Capture the cell that displays the provided text and extract its (X, Y) central coordinate. 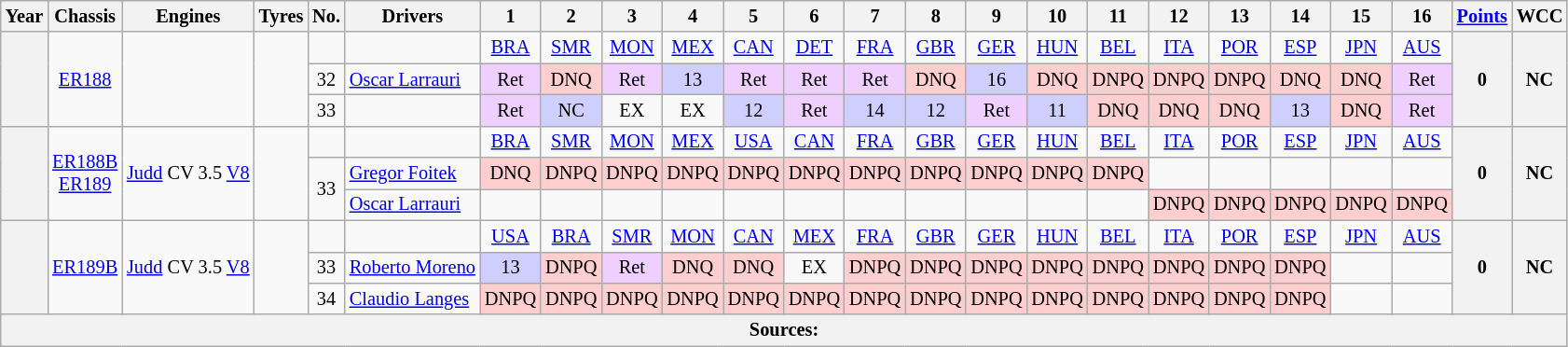
3 (632, 16)
No. (326, 16)
15 (1361, 16)
Points (1482, 16)
2 (571, 16)
32 (326, 79)
ER189B (85, 267)
Gregor Foitek (412, 173)
Drivers (412, 16)
9 (996, 16)
Tyres (282, 16)
Claudio Langes (412, 298)
Engines (188, 16)
Year (24, 16)
6 (815, 16)
Roberto Moreno (412, 268)
4 (692, 16)
8 (936, 16)
Sources: (785, 330)
34 (326, 298)
Chassis (85, 16)
ER188 (85, 78)
7 (874, 16)
1 (511, 16)
10 (1057, 16)
5 (753, 16)
DET (815, 48)
WCC (1540, 16)
ER188BER189 (85, 173)
